From the cell containing the given text, extract its center point as [X, Y] coordinate. 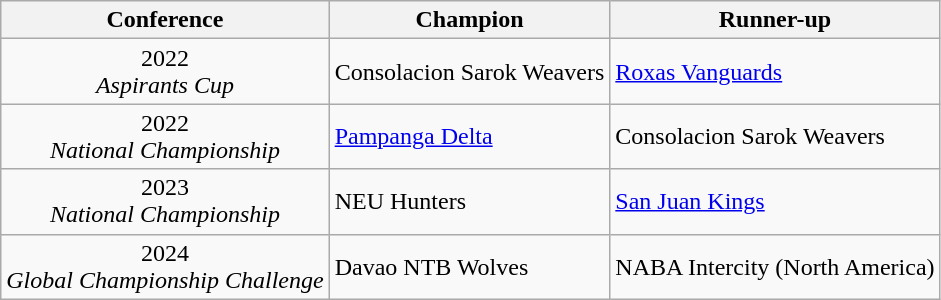
San Juan Kings [775, 202]
2022 Aspirants Cup [165, 72]
Conference [165, 20]
Davao NTB Wolves [470, 266]
Runner-up [775, 20]
Champion [470, 20]
NEU Hunters [470, 202]
Pampanga Delta [470, 136]
2024 Global Championship Challenge [165, 266]
NABA Intercity (North America) [775, 266]
2022 National Championship [165, 136]
2023 National Championship [165, 202]
Roxas Vanguards [775, 72]
